Identify which cell holds the provided text, then report its [x, y] central coordinate. 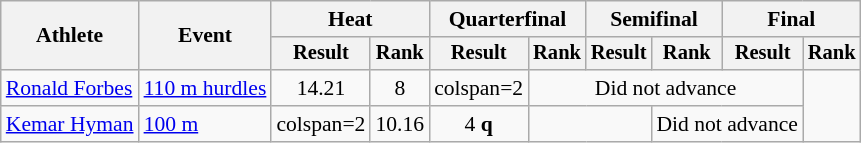
Quarterfinal [508, 19]
110 m hurdles [206, 88]
Event [206, 36]
100 m [206, 124]
4 q [478, 124]
8 [400, 88]
Heat [350, 19]
10.16 [400, 124]
14.21 [320, 88]
Kemar Hyman [70, 124]
Athlete [70, 36]
Semifinal [654, 19]
Ronald Forbes [70, 88]
Final [791, 19]
